Search for the cell housing the specified text and yield its [x, y] center coordinate. 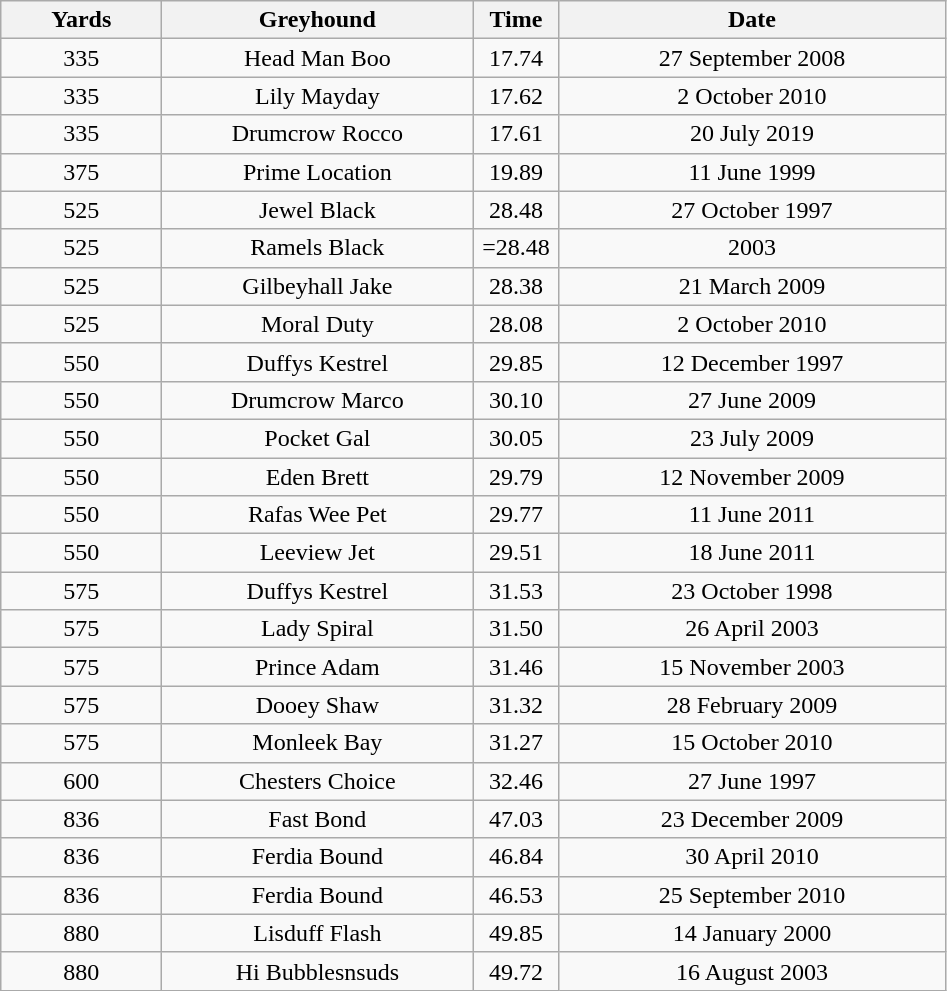
31.50 [516, 629]
27 June 2009 [752, 400]
Dooey Shaw [318, 705]
30.10 [516, 400]
Monleek Bay [318, 743]
Moral Duty [318, 324]
17.74 [516, 58]
375 [82, 172]
Greyhound [318, 20]
Chesters Choice [318, 781]
23 December 2009 [752, 819]
Head Man Boo [318, 58]
29.51 [516, 553]
21 March 2009 [752, 286]
31.46 [516, 667]
Yards [82, 20]
Ramels Black [318, 248]
Eden Brett [318, 477]
600 [82, 781]
Drumcrow Rocco [318, 134]
17.62 [516, 96]
26 April 2003 [752, 629]
28.48 [516, 210]
14 January 2000 [752, 933]
31.32 [516, 705]
Drumcrow Marco [318, 400]
Prime Location [318, 172]
28.38 [516, 286]
23 July 2009 [752, 438]
47.03 [516, 819]
27 June 1997 [752, 781]
29.85 [516, 362]
Jewel Black [318, 210]
25 September 2010 [752, 895]
Rafas Wee Pet [318, 515]
Time [516, 20]
Gilbeyhall Jake [318, 286]
49.72 [516, 971]
15 November 2003 [752, 667]
46.84 [516, 857]
16 August 2003 [752, 971]
Prince Adam [318, 667]
23 October 1998 [752, 591]
20 July 2019 [752, 134]
12 November 2009 [752, 477]
18 June 2011 [752, 553]
46.53 [516, 895]
32.46 [516, 781]
Hi Bubblesnsuds [318, 971]
31.27 [516, 743]
30.05 [516, 438]
Lady Spiral [318, 629]
Date [752, 20]
12 December 1997 [752, 362]
17.61 [516, 134]
31.53 [516, 591]
27 October 1997 [752, 210]
11 June 2011 [752, 515]
2003 [752, 248]
19.89 [516, 172]
28 February 2009 [752, 705]
29.77 [516, 515]
49.85 [516, 933]
29.79 [516, 477]
=28.48 [516, 248]
27 September 2008 [752, 58]
Fast Bond [318, 819]
30 April 2010 [752, 857]
Pocket Gal [318, 438]
28.08 [516, 324]
15 October 2010 [752, 743]
Leeview Jet [318, 553]
Lily Mayday [318, 96]
11 June 1999 [752, 172]
Lisduff Flash [318, 933]
